Locate the cell with the specified text and output its (X, Y) center coordinate. 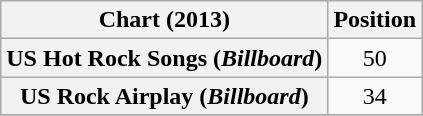
50 (375, 58)
US Hot Rock Songs (Billboard) (164, 58)
Chart (2013) (164, 20)
US Rock Airplay (Billboard) (164, 96)
34 (375, 96)
Position (375, 20)
